For the text-containing cell, return its midpoint in (x, y) coordinate format. 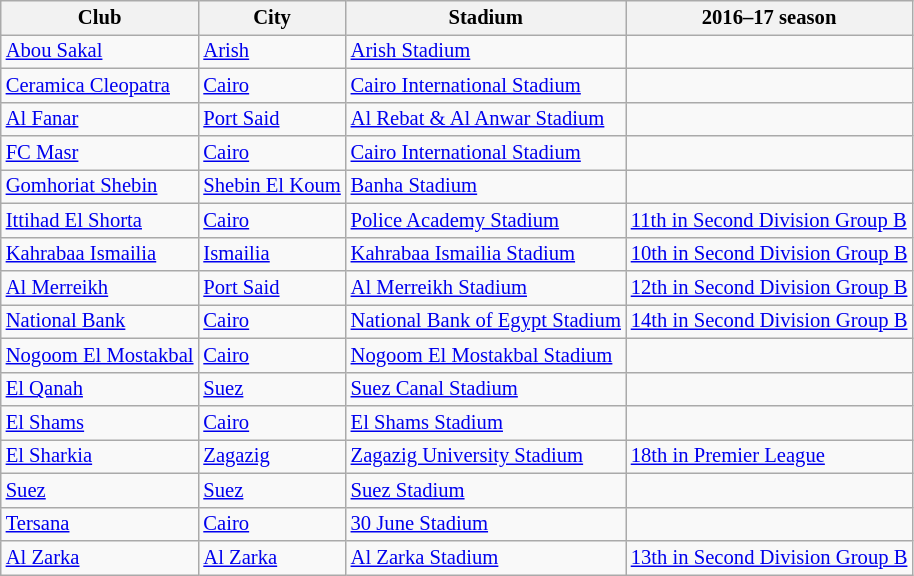
Kahrabaa Ismailia Stadium (486, 254)
30 June Stadium (486, 524)
Police Academy Stadium (486, 220)
14th in Second Division Group B (769, 321)
Suez Canal Stadium (486, 389)
Abou Sakal (100, 51)
City (272, 17)
Nogoom El Mostakbal Stadium (486, 355)
Arish Stadium (486, 51)
18th in Premier League (769, 456)
El Sharkia (100, 456)
Ceramica Cleopatra (100, 85)
Suez Stadium (486, 490)
Al Rebat & Al Anwar Stadium (486, 119)
National Bank (100, 321)
National Bank of Egypt Stadium (486, 321)
Ismailia (272, 254)
13th in Second Division Group B (769, 557)
Ittihad El Shorta (100, 220)
Gomhoriat Shebin (100, 186)
Al Fanar (100, 119)
Nogoom El Mostakbal (100, 355)
Club (100, 17)
Tersana (100, 524)
Al Zarka Stadium (486, 557)
El Shams (100, 423)
Kahrabaa Ismailia (100, 254)
2016–17 season (769, 17)
El Shams Stadium (486, 423)
Al Merreikh Stadium (486, 287)
11th in Second Division Group B (769, 220)
El Qanah (100, 389)
Banha Stadium (486, 186)
Zagazig (272, 456)
Zagazig University Stadium (486, 456)
Shebin El Koum (272, 186)
Al Merreikh (100, 287)
Arish (272, 51)
FC Masr (100, 153)
12th in Second Division Group B (769, 287)
Stadium (486, 17)
10th in Second Division Group B (769, 254)
